Locate the cell with the specified text and output its (X, Y) center coordinate. 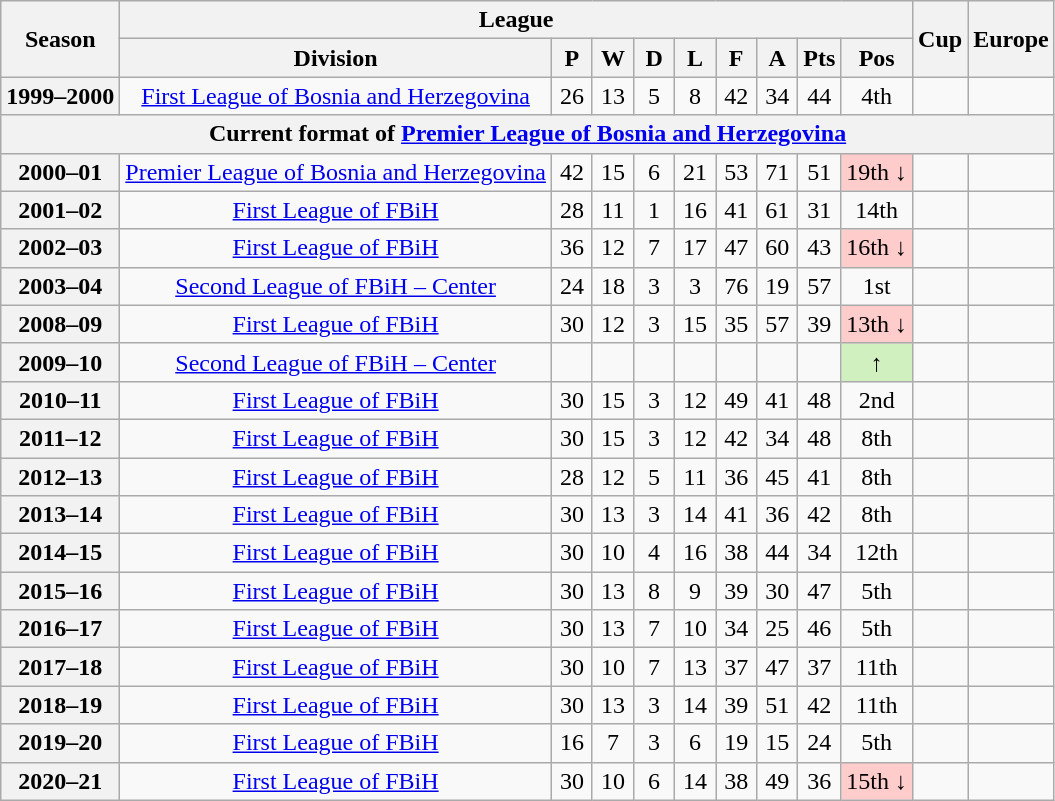
61 (778, 210)
13th ↓ (877, 324)
First League of Bosnia and Herzegovina (336, 96)
2014–15 (60, 553)
2008–09 (60, 324)
D (654, 58)
2012–13 (60, 477)
Europe (1012, 39)
2001–02 (60, 210)
1 (654, 210)
18 (612, 286)
2015–16 (60, 591)
2016–17 (60, 629)
53 (736, 172)
9 (696, 591)
2003–04 (60, 286)
17 (696, 248)
71 (778, 172)
Division (336, 58)
P (572, 58)
31 (820, 210)
1st (877, 286)
60 (778, 248)
2017–18 (60, 667)
2009–10 (60, 362)
Season (60, 39)
2nd (877, 400)
2011–12 (60, 438)
A (778, 58)
2010–11 (60, 400)
16th ↓ (877, 248)
2018–19 (60, 705)
21 (696, 172)
76 (736, 286)
15th ↓ (877, 781)
14th (877, 210)
Pts (820, 58)
2002–03 (60, 248)
12th (877, 553)
Pos (877, 58)
L (696, 58)
Premier League of Bosnia and Herzegovina (336, 172)
4th (877, 96)
43 (820, 248)
35 (736, 324)
4 (654, 553)
↑ (877, 362)
2013–14 (60, 515)
League (516, 20)
25 (778, 629)
46 (820, 629)
19th ↓ (877, 172)
26 (572, 96)
Cup (940, 39)
Current format of Premier League of Bosnia and Herzegovina (528, 134)
2020–21 (60, 781)
1999–2000 (60, 96)
45 (778, 477)
W (612, 58)
F (736, 58)
2019–20 (60, 743)
2000–01 (60, 172)
